Extract the (x, y) coordinate from the center of the cell holding the provided text.  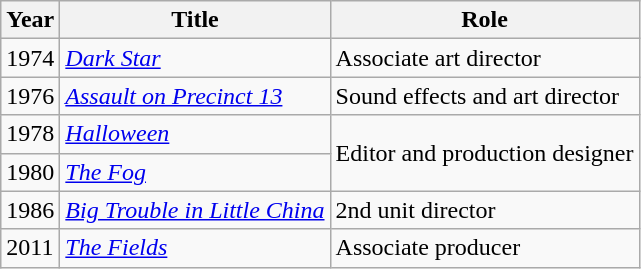
The Fog (195, 172)
Big Trouble in Little China (195, 210)
1978 (30, 134)
Dark Star (195, 58)
Year (30, 20)
The Fields (195, 248)
1986 (30, 210)
1974 (30, 58)
Title (195, 20)
Associate art director (484, 58)
Assault on Precinct 13 (195, 96)
1976 (30, 96)
Associate producer (484, 248)
Editor and production designer (484, 153)
Halloween (195, 134)
Sound effects and art director (484, 96)
2nd unit director (484, 210)
2011 (30, 248)
1980 (30, 172)
Role (484, 20)
